From the cell containing the given text, extract its center point as [X, Y] coordinate. 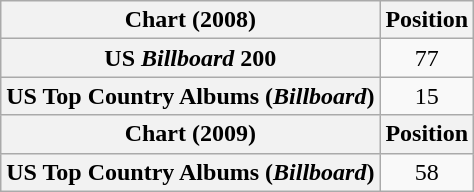
15 [427, 96]
Chart (2008) [190, 20]
Chart (2009) [190, 134]
58 [427, 172]
US Billboard 200 [190, 58]
77 [427, 58]
